Extract the (x, y) coordinate from the center of the cell holding the provided text.  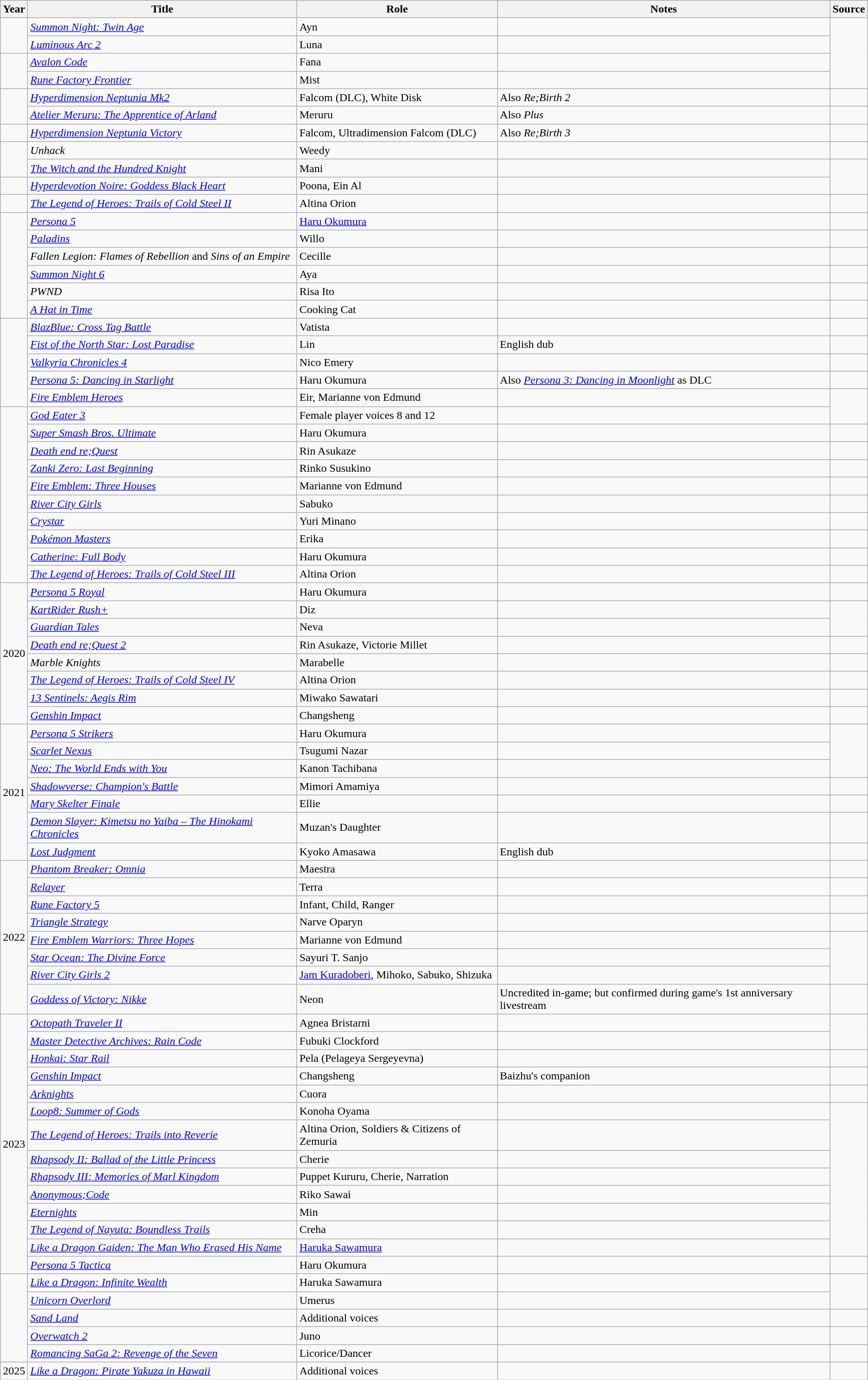
2022 (14, 937)
Neon (397, 999)
Konoha Oyama (397, 1111)
Fallen Legion: Flames of Rebellion and Sins of an Empire (162, 257)
Agnea Bristarni (397, 1023)
Cooking Cat (397, 309)
Fana (397, 62)
BlazBlue: Cross Tag Battle (162, 327)
Master Detective Archives: Rain Code (162, 1040)
Eir, Marianne von Edmund (397, 398)
Anonymous;Code (162, 1194)
2025 (14, 1371)
Cuora (397, 1093)
Like a Dragon: Infinite Wealth (162, 1283)
2020 (14, 654)
Lin (397, 345)
Marble Knights (162, 662)
Aya (397, 274)
Rune Factory Frontier (162, 80)
Poona, Ein Al (397, 186)
The Witch and the Hundred Knight (162, 168)
Overwatch 2 (162, 1335)
Arknights (162, 1093)
Pela (Pelageya Sergeyevna) (397, 1058)
Valkyria Chronicles 4 (162, 362)
Mist (397, 80)
Death end re;Quest 2 (162, 645)
Source (849, 9)
Also Re;Birth 2 (664, 97)
Sand Land (162, 1318)
Guardian Tales (162, 627)
A Hat in Time (162, 309)
Role (397, 9)
Summon Night 6 (162, 274)
Hyperdimension Neptunia Victory (162, 133)
Sabuko (397, 503)
Romancing SaGa 2: Revenge of the Seven (162, 1353)
Lost Judgment (162, 852)
Female player voices 8 and 12 (397, 415)
Rhapsody III: Memories of Marl Kingdom (162, 1177)
Mani (397, 168)
The Legend of Heroes: Trails of Cold Steel IV (162, 680)
Death end re;Quest (162, 450)
Baizhu's companion (664, 1076)
Like a Dragon: Pirate Yakuza in Hawaii (162, 1371)
Mimori Amamiya (397, 786)
Crystar (162, 521)
The Legend of Nayuta: Boundless Trails (162, 1230)
Umerus (397, 1300)
Triangle Strategy (162, 922)
Summon Night: Twin Age (162, 27)
Risa Ito (397, 292)
Unhack (162, 150)
Luna (397, 45)
13 Sentinels: Aegis Rim (162, 698)
Paladins (162, 239)
Yuri Minano (397, 521)
Kanon Tachibana (397, 768)
Jam Kuradoberi, Mihoko, Sabuko, Shizuka (397, 975)
Tsugumi Nazar (397, 751)
River City Girls (162, 503)
Rhapsody II: Ballad of the Little Princess (162, 1159)
Rune Factory 5 (162, 905)
Fire Emblem Warriors: Three Hopes (162, 940)
Scarlet Nexus (162, 751)
Also Persona 3: Dancing in Moonlight as DLC (664, 380)
Terra (397, 887)
Narve Oparyn (397, 922)
Unicorn Overlord (162, 1300)
Diz (397, 610)
The Legend of Heroes: Trails into Reverie (162, 1136)
KartRider Rush+ (162, 610)
Meruru (397, 115)
Mary Skelter Finale (162, 804)
PWND (162, 292)
Uncredited in-game; but confirmed during game's 1st anniversary livestream (664, 999)
Persona 5 Tactica (162, 1265)
Infant, Child, Ranger (397, 905)
The Legend of Heroes: Trails of Cold Steel III (162, 574)
Persona 5 Royal (162, 592)
Puppet Kururu, Cherie, Narration (397, 1177)
Catherine: Full Body (162, 557)
Falcom (DLC), White Disk (397, 97)
Eternights (162, 1212)
Relayer (162, 887)
Persona 5 Strikers (162, 733)
Riko Sawai (397, 1194)
Rin Asukaze (397, 450)
Shadowverse: Champion's Battle (162, 786)
Juno (397, 1335)
Ayn (397, 27)
Hyperdevotion Noire: Goddess Black Heart (162, 186)
Like a Dragon Gaiden: The Man Who Erased His Name (162, 1247)
2021 (14, 792)
Title (162, 9)
Fire Emblem: Three Houses (162, 486)
Octopath Traveler II (162, 1023)
Phantom Breaker: Omnia (162, 869)
Atelier Meruru: The Apprentice of Arland (162, 115)
Maestra (397, 869)
Hyperdimension Neptunia Mk2 (162, 97)
Vatista (397, 327)
Fubuki Clockford (397, 1040)
Kyoko Amasawa (397, 852)
Neo: The World Ends with You (162, 768)
Also Re;Birth 3 (664, 133)
Licorice/Dancer (397, 1353)
Luminous Arc 2 (162, 45)
2023 (14, 1144)
Sayuri T. Sanjo (397, 957)
Ellie (397, 804)
Willo (397, 239)
Zanki Zero: Last Beginning (162, 468)
Notes (664, 9)
Demon Slayer: Kimetsu no Yaiba – The Hinokami Chronicles (162, 828)
Min (397, 1212)
Pokémon Masters (162, 539)
Miwako Sawatari (397, 698)
Creha (397, 1230)
Persona 5: Dancing in Starlight (162, 380)
River City Girls 2 (162, 975)
Honkai: Star Rail (162, 1058)
Muzan's Daughter (397, 828)
Loop8: Summer of Gods (162, 1111)
Erika (397, 539)
Altina Orion, Soldiers & Citizens of Zemuria (397, 1136)
Nico Emery (397, 362)
Avalon Code (162, 62)
The Legend of Heroes: Trails of Cold Steel II (162, 203)
Fist of the North Star: Lost Paradise (162, 345)
Marabelle (397, 662)
Goddess of Victory: Nikke (162, 999)
Persona 5 (162, 221)
Rin Asukaze, Victorie Millet (397, 645)
Super Smash Bros. Ultimate (162, 433)
Rinko Susukino (397, 468)
Also Plus (664, 115)
Cherie (397, 1159)
Star Ocean: The Divine Force (162, 957)
Cecille (397, 257)
Fire Emblem Heroes (162, 398)
Weedy (397, 150)
Falcom, Ultradimension Falcom (DLC) (397, 133)
Year (14, 9)
God Eater 3 (162, 415)
Neva (397, 627)
